Capture the cell that displays the provided text and extract its (x, y) central coordinate. 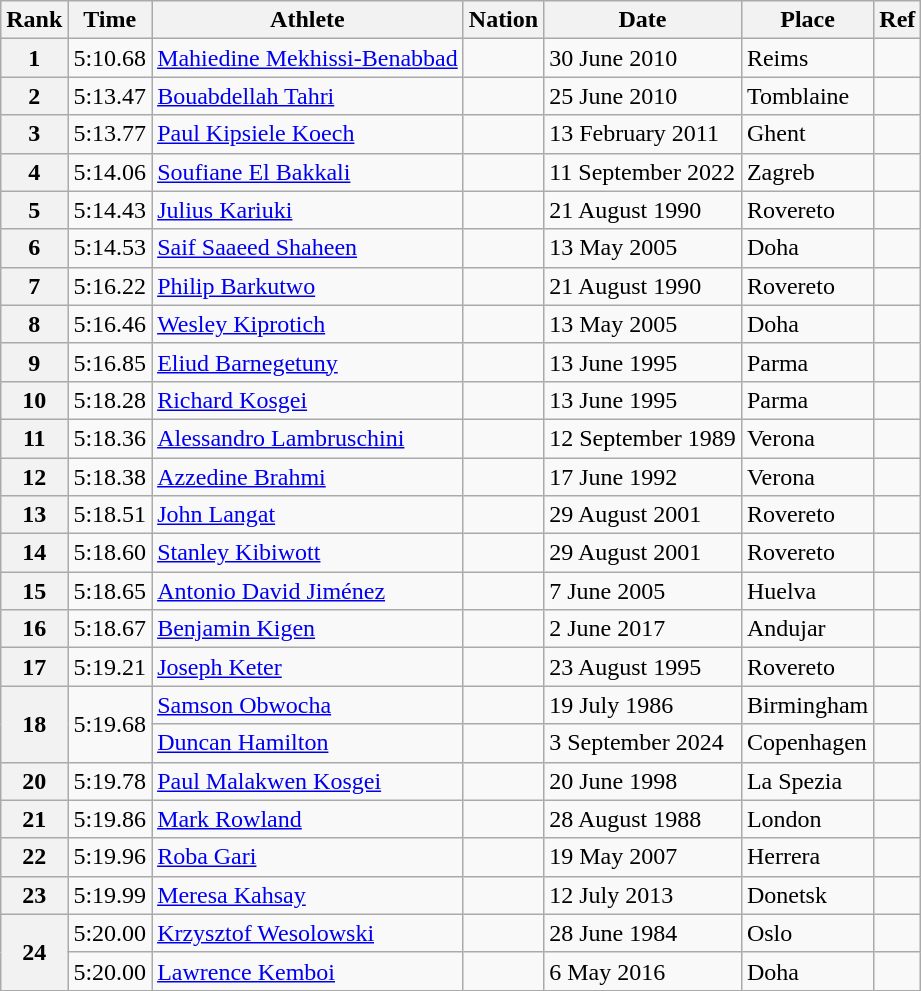
5:16.46 (110, 324)
Mahiedine Mekhissi-Benabbad (308, 58)
18 (34, 724)
Julius Kariuki (308, 210)
Bouabdellah Tahri (308, 96)
16 (34, 629)
3 September 2024 (643, 743)
6 May 2016 (643, 971)
Birmingham (807, 705)
Samson Obwocha (308, 705)
3 (34, 134)
14 (34, 553)
Eliud Barnegetuny (308, 362)
5:18.38 (110, 477)
19 July 1986 (643, 705)
Ref (898, 20)
Nation (503, 20)
Andujar (807, 629)
1 (34, 58)
5:19.21 (110, 667)
30 June 2010 (643, 58)
Philip Barkutwo (308, 286)
Benjamin Kigen (308, 629)
5:13.77 (110, 134)
28 August 1988 (643, 819)
12 September 1989 (643, 438)
Athlete (308, 20)
Paul Kipsiele Koech (308, 134)
Mark Rowland (308, 819)
5:19.99 (110, 895)
5:14.53 (110, 248)
Place (807, 20)
10 (34, 400)
Meresa Kahsay (308, 895)
Duncan Hamilton (308, 743)
5:18.28 (110, 400)
Ghent (807, 134)
21 (34, 819)
12 July 2013 (643, 895)
Paul Malakwen Kosgei (308, 781)
22 (34, 857)
Zagreb (807, 172)
19 May 2007 (643, 857)
4 (34, 172)
17 June 1992 (643, 477)
Saif Saaeed Shaheen (308, 248)
5:19.96 (110, 857)
2 (34, 96)
Time (110, 20)
5:16.85 (110, 362)
5:18.67 (110, 629)
24 (34, 952)
Roba Gari (308, 857)
5:16.22 (110, 286)
5:10.68 (110, 58)
John Langat (308, 515)
Copenhagen (807, 743)
11 September 2022 (643, 172)
Wesley Kiprotich (308, 324)
Richard Kosgei (308, 400)
La Spezia (807, 781)
Huelva (807, 591)
2 June 2017 (643, 629)
Soufiane El Bakkali (308, 172)
5:14.43 (110, 210)
Krzysztof Wesolowski (308, 933)
25 June 2010 (643, 96)
5:18.36 (110, 438)
5 (34, 210)
Tomblaine (807, 96)
11 (34, 438)
5:18.65 (110, 591)
5:19.68 (110, 724)
17 (34, 667)
Alessandro Lambruschini (308, 438)
Azzedine Brahmi (308, 477)
23 August 1995 (643, 667)
15 (34, 591)
Herrera (807, 857)
5:18.51 (110, 515)
Antonio David Jiménez (308, 591)
Donetsk (807, 895)
13 February 2011 (643, 134)
London (807, 819)
5:13.47 (110, 96)
Rank (34, 20)
13 (34, 515)
20 (34, 781)
28 June 1984 (643, 933)
Joseph Keter (308, 667)
Lawrence Kemboi (308, 971)
5:19.78 (110, 781)
9 (34, 362)
5:18.60 (110, 553)
5:14.06 (110, 172)
6 (34, 248)
7 June 2005 (643, 591)
Date (643, 20)
Oslo (807, 933)
20 June 1998 (643, 781)
Stanley Kibiwott (308, 553)
23 (34, 895)
5:19.86 (110, 819)
8 (34, 324)
7 (34, 286)
Reims (807, 58)
12 (34, 477)
